Determine the (x, y) coordinate at the center of the cell enclosing the given text.  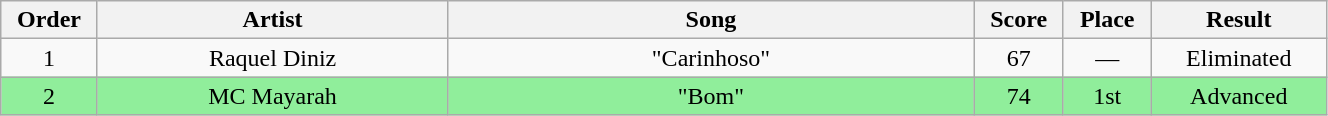
2 (49, 96)
74 (1018, 96)
1st (1107, 96)
MC Mayarah (272, 96)
Result (1238, 20)
"Bom" (711, 96)
Eliminated (1238, 58)
Place (1107, 20)
Raquel Diniz (272, 58)
67 (1018, 58)
Order (49, 20)
Score (1018, 20)
Artist (272, 20)
— (1107, 58)
1 (49, 58)
Song (711, 20)
"Carinhoso" (711, 58)
Advanced (1238, 96)
